Extract the [x, y] coordinate from the center of the cell holding the provided text.  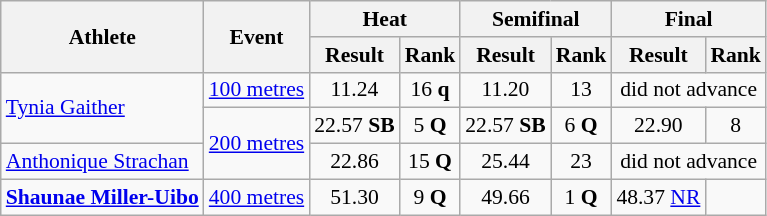
48.37 NR [658, 197]
Semifinal [536, 19]
200 metres [256, 144]
11.20 [506, 90]
16 q [430, 90]
Event [256, 36]
6 Q [582, 126]
49.66 [506, 197]
9 Q [430, 197]
15 Q [430, 162]
Tynia Gaither [102, 108]
23 [582, 162]
Anthonique Strachan [102, 162]
51.30 [354, 197]
Athlete [102, 36]
22.86 [354, 162]
400 metres [256, 197]
Heat [384, 19]
5 Q [430, 126]
1 Q [582, 197]
25.44 [506, 162]
Shaunae Miller-Uibo [102, 197]
Final [688, 19]
11.24 [354, 90]
100 metres [256, 90]
22.90 [658, 126]
8 [736, 126]
13 [582, 90]
